Provide the (X, Y) coordinate of the cell's center where the given text is located.  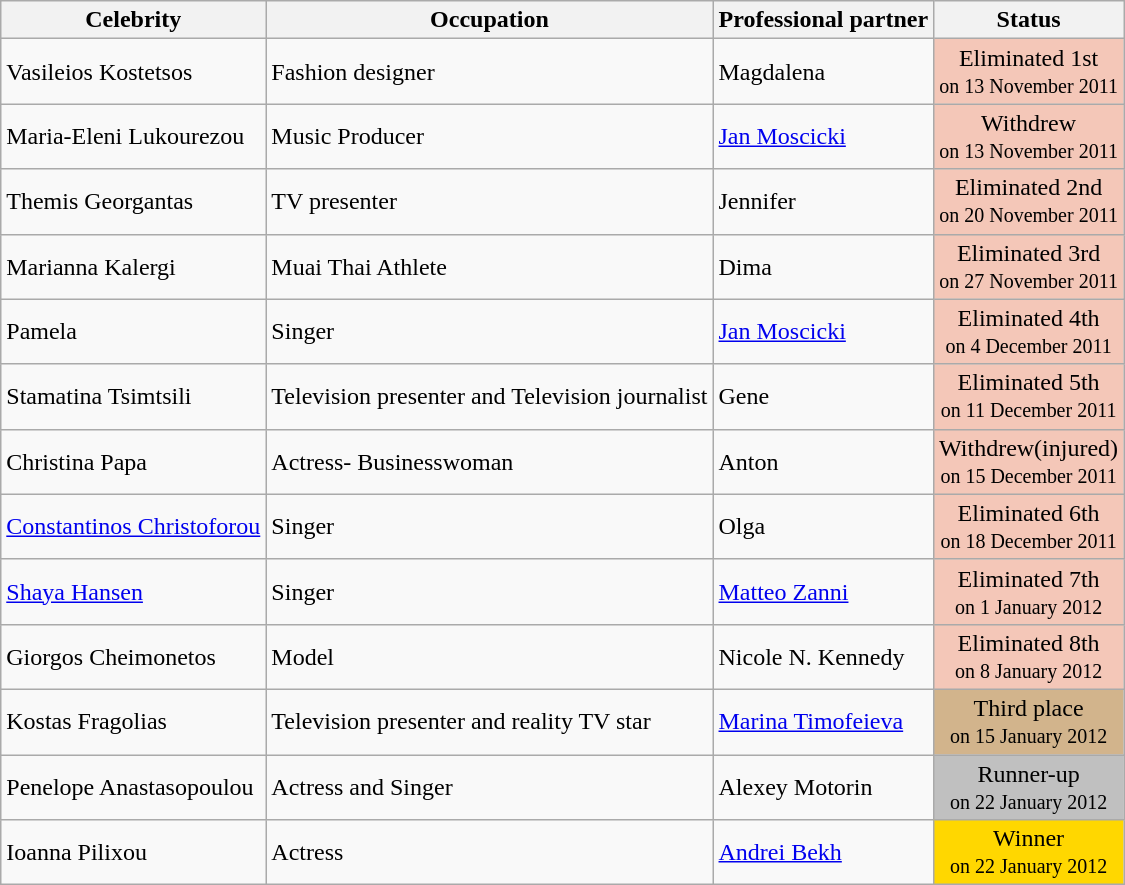
Eliminated 1ston 13 November 2011 (1029, 72)
Runner-up on 22 January 2012 (1029, 786)
Christina Papa (134, 462)
Kostas Fragolias (134, 722)
Withdrewon 13 November 2011 (1029, 136)
Eliminated 7thon 1 January 2012 (1029, 592)
TV presenter (490, 202)
Marianna Kalergi (134, 266)
Television presenter and reality TV star (490, 722)
Model (490, 656)
Eliminated 6thon 18 December 2011 (1029, 526)
Status (1029, 20)
Olga (824, 526)
Alexey Motorin (824, 786)
Andrei Bekh (824, 852)
Jennifer (824, 202)
Vasileios Kostetsos (134, 72)
Muai Thai Athlete (490, 266)
Music Producer (490, 136)
Actress and Singer (490, 786)
Ioanna Pilixou (134, 852)
Giorgos Cheimonetos (134, 656)
Maria-Eleni Lukourezou (134, 136)
Constantinos Christoforou (134, 526)
Eliminated 4thon 4 December 2011 (1029, 332)
Occupation (490, 20)
Gene (824, 396)
Professional partner (824, 20)
Actress (490, 852)
Anton (824, 462)
Celebrity (134, 20)
Dima (824, 266)
Actress- Businesswoman (490, 462)
Shaya Hansen (134, 592)
Stamatina Tsimtsili (134, 396)
Themis Georgantas (134, 202)
Third place on 15 January 2012 (1029, 722)
Penelope Anastasopoulou (134, 786)
Eliminated 5thon 11 December 2011 (1029, 396)
Nicole N. Kennedy (824, 656)
Withdrew(injured)on 15 December 2011 (1029, 462)
Television presenter and Television journalist (490, 396)
Magdalena (824, 72)
Fashion designer (490, 72)
Eliminated 8thon 8 January 2012 (1029, 656)
Eliminated 2ndon 20 November 2011 (1029, 202)
Marina Timofeieva (824, 722)
Eliminated 3rdon 27 November 2011 (1029, 266)
Winner on 22 January 2012 (1029, 852)
Matteo Zanni (824, 592)
Pamela (134, 332)
